Output the [x, y] coordinate of the center of the cell containing the given text.  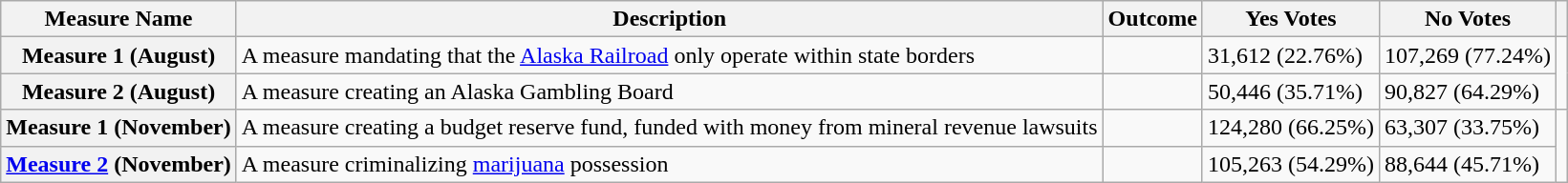
Measure 1 (November) [118, 128]
No Votes [1468, 19]
Measure 2 (August) [118, 91]
90,827 (64.29%) [1468, 91]
124,280 (66.25%) [1290, 128]
Measure 1 (August) [118, 55]
Measure Name [118, 19]
Yes Votes [1290, 19]
107,269 (77.24%) [1468, 55]
A measure mandating that the Alaska Railroad only operate within state borders [669, 55]
88,644 (45.71%) [1468, 164]
50,446 (35.71%) [1290, 91]
63,307 (33.75%) [1468, 128]
Measure 2 (November) [118, 164]
105,263 (54.29%) [1290, 164]
A measure criminalizing marijuana possession [669, 164]
Description [669, 19]
Outcome [1152, 19]
A measure creating a budget reserve fund, funded with money from mineral revenue lawsuits [669, 128]
A measure creating an Alaska Gambling Board [669, 91]
31,612 (22.76%) [1290, 55]
